Identify which cell holds the provided text, then report its (X, Y) central coordinate. 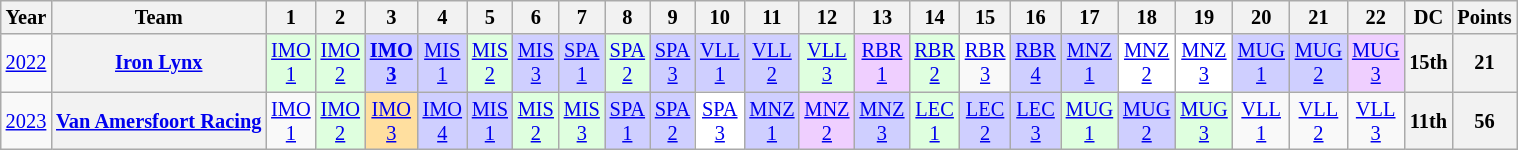
5 (490, 17)
19 (1204, 17)
13 (882, 17)
17 (1090, 17)
15 (985, 17)
RBR3 (985, 63)
RBR1 (882, 63)
10 (720, 17)
IMO4 (442, 121)
1 (290, 17)
11 (772, 17)
8 (628, 17)
15th (1428, 63)
2023 (26, 121)
DC (1428, 17)
11th (1428, 121)
2 (340, 17)
RBR2 (934, 63)
Points (1485, 17)
56 (1485, 121)
Iron Lynx (158, 63)
RBR4 (1035, 63)
3 (392, 17)
LEC2 (985, 121)
6 (536, 17)
LEC3 (1035, 121)
7 (582, 17)
16 (1035, 17)
22 (1376, 17)
Van Amersfoort Racing (158, 121)
20 (1262, 17)
2022 (26, 63)
4 (442, 17)
9 (672, 17)
12 (826, 17)
Team (158, 17)
Year (26, 17)
14 (934, 17)
LEC1 (934, 121)
18 (1146, 17)
